Identify which cell holds the provided text, then report its (X, Y) central coordinate. 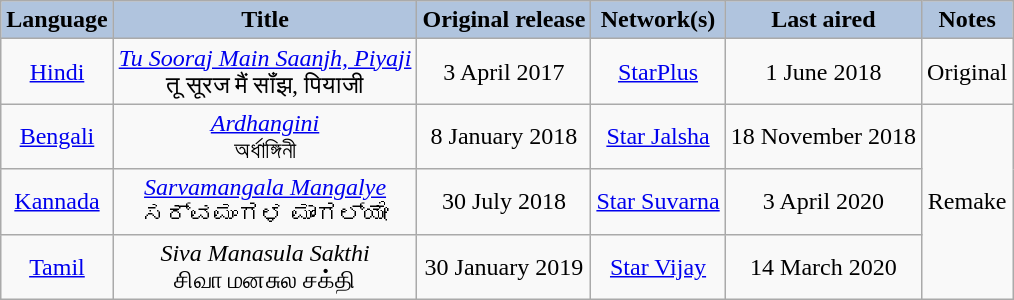
Star Suvarna (658, 202)
Star Vijay (658, 266)
Kannada (57, 202)
Network(s) (658, 20)
Bengali (57, 136)
1 June 2018 (823, 72)
Original (968, 72)
Sarvamangala Mangalye ಸರ್ವಮಂಗಳ ಮಾಂಗಲ್ಯೇ (265, 202)
18 November 2018 (823, 136)
Original release (504, 20)
Tamil (57, 266)
3 April 2017 (504, 72)
Hindi (57, 72)
30 July 2018 (504, 202)
Title (265, 20)
Star Jalsha (658, 136)
StarPlus (658, 72)
30 January 2019 (504, 266)
14 March 2020 (823, 266)
Notes (968, 20)
Language (57, 20)
3 April 2020 (823, 202)
Ardhangini অর্ধাঙ্গিনী (265, 136)
Remake (968, 202)
8 January 2018 (504, 136)
Last aired (823, 20)
Siva Manasula Sakthi சிவா மனசுல சக்தி (265, 266)
Tu Sooraj Main Saanjh, Piyaji तू सूरज मैं सॉंझ, पियाजी (265, 72)
